Provide the [x, y] coordinate of the cell's center where the given text is located.  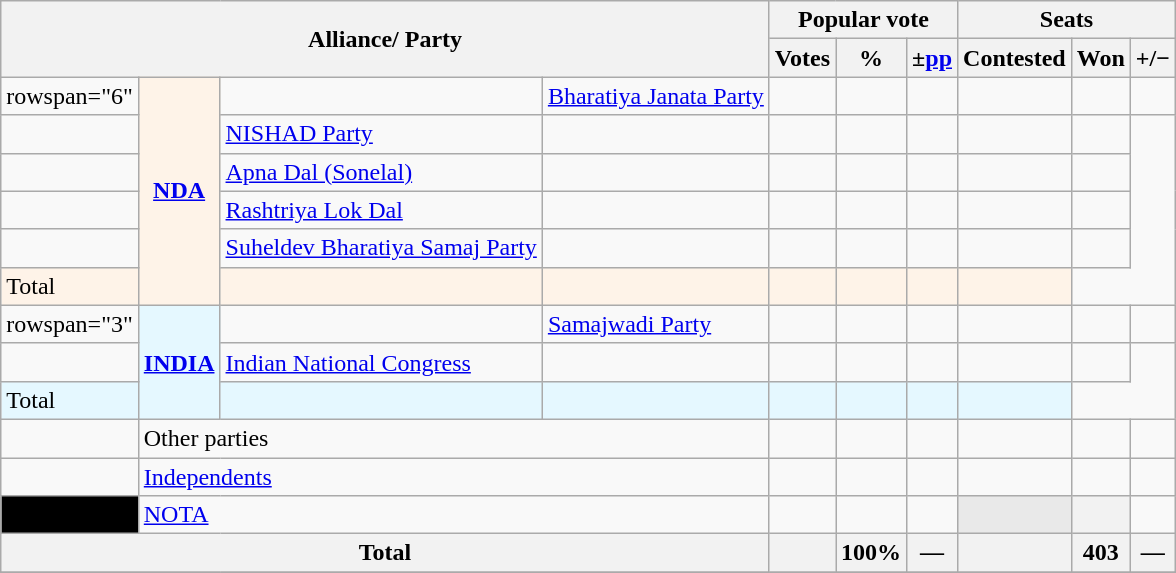
Popular vote [863, 20]
Independents [454, 477]
rowspan="6" [70, 96]
Won [1100, 58]
NOTA [454, 515]
Alliance/ Party [386, 39]
Other parties [454, 438]
+/− [1152, 58]
Seats [1067, 20]
INDIA [179, 362]
Votes [802, 58]
403 [1100, 553]
rowspan="3" [70, 324]
Indian National Congress [381, 362]
Contested [1015, 58]
±pp [932, 58]
% [872, 58]
NDA [179, 191]
Suheldev Bharatiya Samaj Party [381, 248]
Samajwadi Party [656, 324]
Rashtriya Lok Dal [381, 210]
NISHAD Party [381, 134]
Bharatiya Janata Party [656, 96]
Apna Dal (Sonelal) [381, 172]
100% [872, 553]
